Return the (X, Y) coordinate for the center point of the cell that contains the specified text.  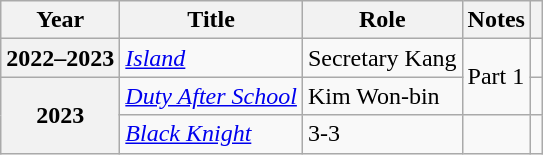
Island (212, 58)
Secretary Kang (382, 58)
Title (212, 20)
2023 (60, 115)
Part 1 (496, 77)
Year (60, 20)
Role (382, 20)
Notes (496, 20)
Duty After School (212, 96)
Kim Won-bin (382, 96)
3-3 (382, 134)
Black Knight (212, 134)
2022–2023 (60, 58)
